Find where the given text appears and provide that cell's center as [X, Y] coordinate. 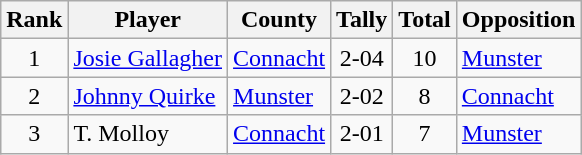
County [280, 20]
Johnny Quirke [148, 96]
10 [425, 58]
Josie Gallagher [148, 58]
2-02 [362, 96]
2-01 [362, 134]
7 [425, 134]
T. Molloy [148, 134]
Tally [362, 20]
Rank [34, 20]
8 [425, 96]
2 [34, 96]
1 [34, 58]
Total [425, 20]
Player [148, 20]
Opposition [518, 20]
3 [34, 134]
2-04 [362, 58]
